From the cell containing the given text, extract its center point as (X, Y) coordinate. 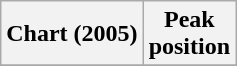
Chart (2005) (72, 34)
Peak position (189, 34)
